Pinpoint the cell where the given text exists, returning its (x, y) midpoint coordinate. 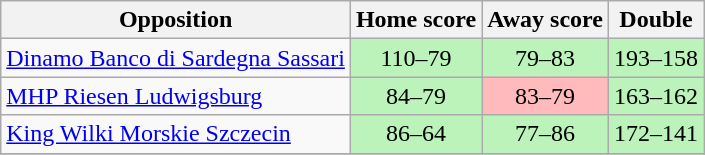
MHP Riesen Ludwigsburg (176, 96)
Double (656, 20)
172–141 (656, 134)
86–64 (416, 134)
Dinamo Banco di Sardegna Sassari (176, 58)
Away score (546, 20)
163–162 (656, 96)
193–158 (656, 58)
83–79 (546, 96)
110–79 (416, 58)
79–83 (546, 58)
84–79 (416, 96)
Home score (416, 20)
Opposition (176, 20)
77–86 (546, 134)
King Wilki Morskie Szczecin (176, 134)
